Detect which cell encompasses the target text, then output its [x, y] center coordinate. 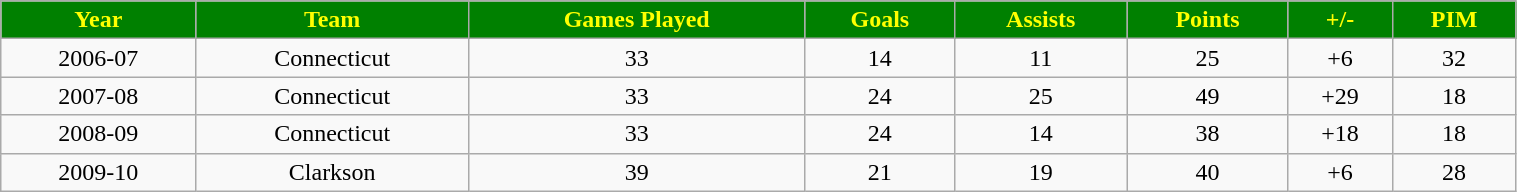
21 [880, 172]
Goals [880, 20]
+18 [1340, 134]
Points [1208, 20]
38 [1208, 134]
Team [332, 20]
PIM [1454, 20]
+29 [1340, 96]
32 [1454, 58]
Games Played [636, 20]
Clarkson [332, 172]
+/- [1340, 20]
Assists [1041, 20]
49 [1208, 96]
28 [1454, 172]
Year [98, 20]
2006-07 [98, 58]
19 [1041, 172]
2007-08 [98, 96]
39 [636, 172]
2009-10 [98, 172]
40 [1208, 172]
11 [1041, 58]
2008-09 [98, 134]
